Find where the given text appears and provide that cell's center as (X, Y) coordinate. 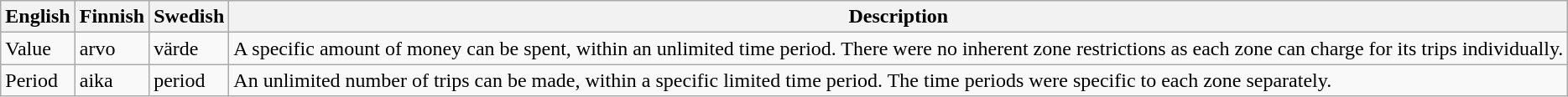
An unlimited number of trips can be made, within a specific limited time period. The time periods were specific to each zone separately. (899, 80)
period (190, 80)
Finnish (112, 17)
arvo (112, 48)
Value (38, 48)
Period (38, 80)
Swedish (190, 17)
Description (899, 17)
värde (190, 48)
aika (112, 80)
English (38, 17)
